Locate the cell with the specified text and output its (x, y) center coordinate. 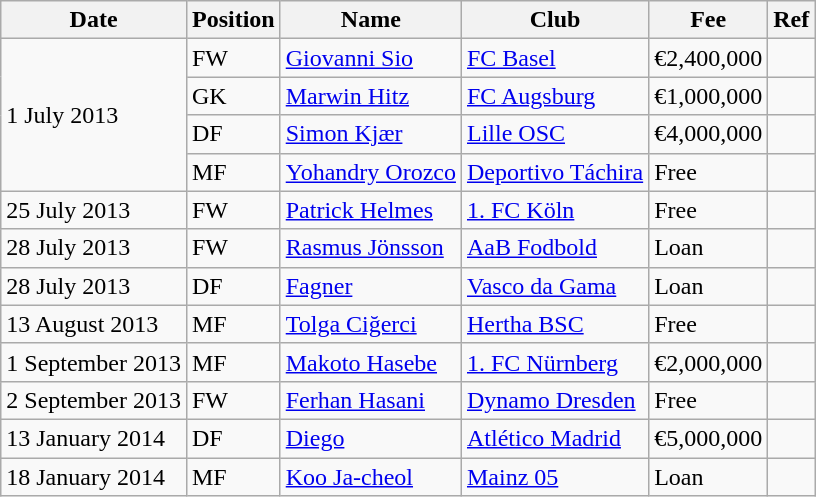
Fee (708, 20)
Patrick Helmes (370, 210)
Vasco da Gama (554, 286)
Name (370, 20)
Atlético Madrid (554, 438)
€1,000,000 (708, 96)
25 July 2013 (94, 210)
Hertha BSC (554, 324)
€2,000,000 (708, 362)
2 September 2013 (94, 400)
13 January 2014 (94, 438)
FC Augsburg (554, 96)
AaB Fodbold (554, 248)
1 September 2013 (94, 362)
€2,400,000 (708, 58)
FC Basel (554, 58)
€5,000,000 (708, 438)
Rasmus Jönsson (370, 248)
1 July 2013 (94, 115)
1. FC Nürnberg (554, 362)
Mainz 05 (554, 477)
Date (94, 20)
Dynamo Dresden (554, 400)
Makoto Hasebe (370, 362)
GK (233, 96)
Deportivo Táchira (554, 172)
Ref (792, 20)
Simon Kjær (370, 134)
Position (233, 20)
€4,000,000 (708, 134)
Giovanni Sio (370, 58)
Ferhan Hasani (370, 400)
Diego (370, 438)
Yohandry Orozco (370, 172)
Lille OSC (554, 134)
Tolga Ciğerci (370, 324)
Marwin Hitz (370, 96)
Fagner (370, 286)
13 August 2013 (94, 324)
Koo Ja-cheol (370, 477)
Club (554, 20)
18 January 2014 (94, 477)
1. FC Köln (554, 210)
